Pinpoint the cell where the given text exists, returning its (x, y) midpoint coordinate. 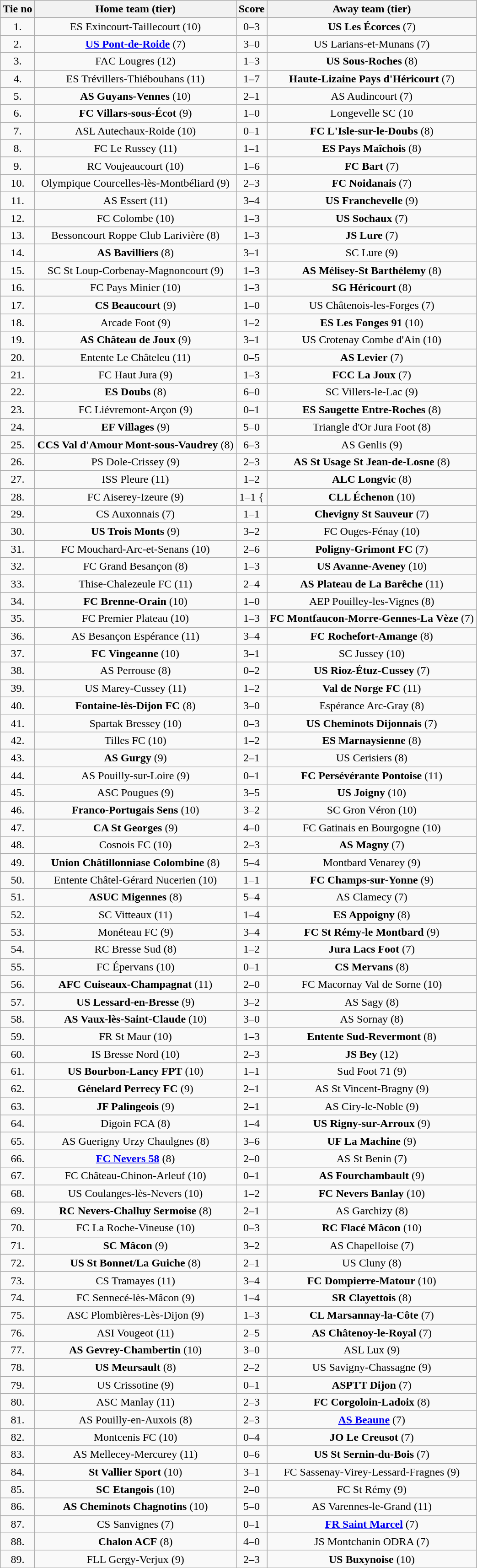
ES Saugette Entre-Roches (8) (371, 410)
CS Beaucourt (9) (135, 305)
AS Beaune (7) (371, 1420)
AS Levier (7) (371, 357)
13. (17, 236)
8. (17, 148)
10. (17, 183)
24. (17, 427)
43. (17, 758)
3–5 (252, 793)
25. (17, 444)
FC Château-Chinon-Arleuf (10) (135, 1176)
FC Brenne-Orain (10) (135, 601)
Chalon ACF (8) (135, 1541)
FC Colombe (10) (135, 218)
AS Mellecey-Mercurey (11) (135, 1455)
AS St Usage St Jean-de-Losne (8) (371, 462)
Tie no (17, 9)
ES Doubs (8) (135, 392)
61. (17, 1072)
58. (17, 1019)
89. (17, 1559)
59. (17, 1036)
Haute-Lizaine Pays d'Héricourt (7) (371, 79)
28. (17, 496)
AS Fourchambault (9) (371, 1176)
16. (17, 288)
71. (17, 1245)
ASL Autechaux-Roide (10) (135, 131)
US Avanne-Aveney (10) (371, 566)
ASC Plombières-Lès-Dijon (9) (135, 1315)
51. (17, 897)
US Sochaux (7) (371, 218)
Sud Foot 71 (9) (371, 1072)
Cosnois FC (10) (135, 845)
FC Persévérante Pontoise (11) (371, 776)
15. (17, 270)
US St Sernin-du-Bois (7) (371, 1455)
Entente Châtel-Gérard Nucerien (10) (135, 880)
FC Pays Minier (10) (135, 288)
67. (17, 1176)
0–4 (252, 1437)
FC Grand Besançon (8) (135, 566)
FC Haut Jura (9) (135, 375)
48. (17, 845)
Chevigny St Sauveur (7) (371, 514)
12. (17, 218)
5. (17, 96)
20. (17, 357)
Poligny-Grimont FC (7) (371, 549)
3–6 (252, 1141)
US St Bonnet/La Guiche (8) (135, 1263)
33. (17, 584)
Montbard Venarey (9) (371, 862)
RC Nevers-Challuy Sermoise (8) (135, 1211)
19. (17, 340)
SR Clayettois (8) (371, 1298)
84. (17, 1472)
US Cerisiers (8) (371, 758)
85. (17, 1489)
ASUC Migennes (8) (135, 897)
ALC Longvic (8) (371, 479)
14. (17, 253)
ES Trévillers-Thiébouhans (11) (135, 79)
46. (17, 810)
2–6 (252, 549)
63. (17, 1106)
PS Dole-Crissey (9) (135, 462)
AS Chapelloise (7) (371, 1245)
2–5 (252, 1333)
32. (17, 566)
IS Bresse Nord (10) (135, 1054)
AS Pouilly-sur-Loire (9) (135, 776)
AS Cheminots Chagnotins (10) (135, 1507)
AS Mélisey-St Barthélemy (8) (371, 270)
FC Liévremont-Arçon (9) (135, 410)
AS St Vincent-Bragny (9) (371, 1089)
36. (17, 636)
US Savigny-Chassagne (9) (371, 1368)
JS Lure (7) (371, 236)
47. (17, 828)
US Marey-Cussey (11) (135, 688)
2. (17, 44)
Thise-Chalezeule FC (11) (135, 584)
3. (17, 61)
83. (17, 1455)
Spartak Bressey (10) (135, 723)
77. (17, 1350)
38. (17, 671)
AS Pouilly-en-Auxois (8) (135, 1420)
US Buxynoise (10) (371, 1559)
AS Perrouse (8) (135, 671)
1–1 { (252, 496)
US Coulanges-lès-Nevers (10) (135, 1193)
1. (17, 27)
74. (17, 1298)
CLL Échenon (10) (371, 496)
JS Bey (12) (371, 1054)
CS Mervans (8) (371, 967)
56. (17, 984)
FC Le Russey (11) (135, 148)
JS Montchanin ODRA (7) (371, 1541)
ES Pays Maîchois (8) (371, 148)
31. (17, 549)
Génelard Perrecy FC (9) (135, 1089)
AS Plateau de La Barêche (11) (371, 584)
RC Flacé Mâcon (10) (371, 1228)
CCS Val d'Amour Mont-sous-Vaudrey (8) (135, 444)
ES Appoigny (8) (371, 915)
40. (17, 706)
RC Voujeaucourt (10) (135, 166)
81. (17, 1420)
CS Sanvignes (7) (135, 1524)
Arcade Foot (9) (135, 323)
CL Marsannay-la-Côte (7) (371, 1315)
SC Jussey (10) (371, 653)
82. (17, 1437)
78. (17, 1368)
US Rigny-sur-Arroux (9) (371, 1124)
US Bourbon-Lancy FPT (10) (135, 1072)
ES Marnaysienne (8) (371, 740)
ASL Lux (9) (371, 1350)
US Sous-Roches (8) (371, 61)
Tilles FC (10) (135, 740)
AFC Cuiseaux-Champagnat (11) (135, 984)
US Crissotine (9) (135, 1385)
50. (17, 880)
AEP Pouilley-les-Vignes (8) (371, 601)
Entente Le Châteleu (11) (135, 357)
AS Vaux-lès-Saint-Claude (10) (135, 1019)
49. (17, 862)
FC Vingeanne (10) (135, 653)
68. (17, 1193)
73. (17, 1280)
FC St Rémy (9) (371, 1489)
Val de Norge FC (11) (371, 688)
42. (17, 740)
AS Varennes-le-Grand (11) (371, 1507)
US Franchevelle (9) (371, 200)
JO Le Creusot (7) (371, 1437)
FR St Maur (10) (135, 1036)
FC Champs-sur-Yonne (9) (371, 880)
FC Premier Plateau (10) (135, 619)
AS Château de Joux (9) (135, 340)
EF Villages (9) (135, 427)
AS Châtenoy-le-Royal (7) (371, 1333)
76. (17, 1333)
FC Villars-sous-Écot (9) (135, 113)
UF La Machine (9) (371, 1141)
80. (17, 1402)
66. (17, 1158)
FR Saint Marcel (7) (371, 1524)
2–2 (252, 1368)
ASPTT Dijon (7) (371, 1385)
FC Mouchard-Arc-et-Senans (10) (135, 549)
FC Macornay Val de Sorne (10) (371, 984)
ASI Vougeot (11) (135, 1333)
23. (17, 410)
FC L'Isle-sur-le-Doubs (8) (371, 131)
0–6 (252, 1455)
AS Gevrey-Chambertin (10) (135, 1350)
FC Nevers 58 (8) (135, 1158)
AS Gurgy (9) (135, 758)
FCC La Joux (7) (371, 375)
FC Noidanais (7) (371, 183)
AS Ciry-le-Noble (9) (371, 1106)
53. (17, 932)
US Larians-et-Munans (7) (371, 44)
30. (17, 532)
Franco-Portugais Sens (10) (135, 810)
Triangle d'Or Jura Foot (8) (371, 427)
11. (17, 200)
Montcenis FC (10) (135, 1437)
FC Sassenay-Virey-Lessard-Fragnes (9) (371, 1472)
FC Montfaucon-Morre-Gennes-La Vèze (7) (371, 619)
ES Exincourt-Taillecourt (10) (135, 27)
US Pont-de-Roide (7) (135, 44)
1–7 (252, 79)
6. (17, 113)
Away team (tier) (371, 9)
US Châtenois-les-Forges (7) (371, 305)
SC Gron Véron (10) (371, 810)
Fontaine-lès-Dijon FC (8) (135, 706)
FC Ouges-Fénay (10) (371, 532)
JF Palingeois (9) (135, 1106)
AS Genlis (9) (371, 444)
CS Tramayes (11) (135, 1280)
FC Gatinais en Bourgogne (10) (371, 828)
ASC Manlay (11) (135, 1402)
54. (17, 949)
4. (17, 79)
0–2 (252, 671)
9. (17, 166)
70. (17, 1228)
45. (17, 793)
22. (17, 392)
SC Etangois (10) (135, 1489)
US Meursault (8) (135, 1368)
SC Vitteaux (11) (135, 915)
1–6 (252, 166)
RC Bresse Sud (8) (135, 949)
27. (17, 479)
FC Sennecé-lès-Mâcon (9) (135, 1298)
Entente Sud-Revermont (8) (371, 1036)
FC Rochefort-Amange (8) (371, 636)
AS Bavilliers (8) (135, 253)
AS Sagy (8) (371, 1002)
ISS Pleure (11) (135, 479)
75. (17, 1315)
US Crotenay Combe d'Ain (10) (371, 340)
64. (17, 1124)
Digoin FCA (8) (135, 1124)
AS Sornay (8) (371, 1019)
Score (252, 9)
US Cluny (8) (371, 1263)
SC St Loup-Corbenay-Magnoncourt (9) (135, 270)
86. (17, 1507)
US Cheminots Dijonnais (7) (371, 723)
79. (17, 1385)
FC Aiserey-Izeure (9) (135, 496)
AS St Benin (7) (371, 1158)
ASC Pougues (9) (135, 793)
FC Corgoloin-Ladoix (8) (371, 1402)
26. (17, 462)
St Vallier Sport (10) (135, 1472)
2–4 (252, 584)
88. (17, 1541)
57. (17, 1002)
62. (17, 1089)
FC La Roche-Vineuse (10) (135, 1228)
US Joigny (10) (371, 793)
AS Guerigny Urzy Chaulgnes (8) (135, 1141)
ES Les Fonges 91 (10) (371, 323)
CA St Georges (9) (135, 828)
Home team (tier) (135, 9)
17. (17, 305)
69. (17, 1211)
SC Lure (9) (371, 253)
52. (17, 915)
US Les Écorces (7) (371, 27)
6–0 (252, 392)
87. (17, 1524)
FC Dompierre-Matour (10) (371, 1280)
FC Épervans (10) (135, 967)
7. (17, 131)
FLL Gergy-Verjux (9) (135, 1559)
35. (17, 619)
44. (17, 776)
41. (17, 723)
US Lessard-en-Bresse (9) (135, 1002)
AS Audincourt (7) (371, 96)
72. (17, 1263)
Union Châtillonniase Colombine (8) (135, 862)
Espérance Arc-Gray (8) (371, 706)
55. (17, 967)
SC Mâcon (9) (135, 1245)
0–5 (252, 357)
21. (17, 375)
29. (17, 514)
34. (17, 601)
65. (17, 1141)
Olympique Courcelles-lès-Montbéliard (9) (135, 183)
Bessoncourt Roppe Club Larivière (8) (135, 236)
AS Essert (11) (135, 200)
CS Auxonnais (7) (135, 514)
Jura Lacs Foot (7) (371, 949)
FC St Rémy-le Montbard (9) (371, 932)
6–3 (252, 444)
AS Besançon Espérance (11) (135, 636)
39. (17, 688)
FAC Lougres (12) (135, 61)
US Rioz-Étuz-Cussey (7) (371, 671)
AS Magny (7) (371, 845)
FC Bart (7) (371, 166)
37. (17, 653)
AS Clamecy (7) (371, 897)
SG Héricourt (8) (371, 288)
60. (17, 1054)
US Trois Monts (9) (135, 532)
SC Villers-le-Lac (9) (371, 392)
Monéteau FC (9) (135, 932)
Longevelle SC (10 (371, 113)
AS Garchizy (8) (371, 1211)
AS Guyans-Vennes (10) (135, 96)
18. (17, 323)
FC Nevers Banlay (10) (371, 1193)
